Determine the [x, y] coordinate at the center of the cell enclosing the given text.  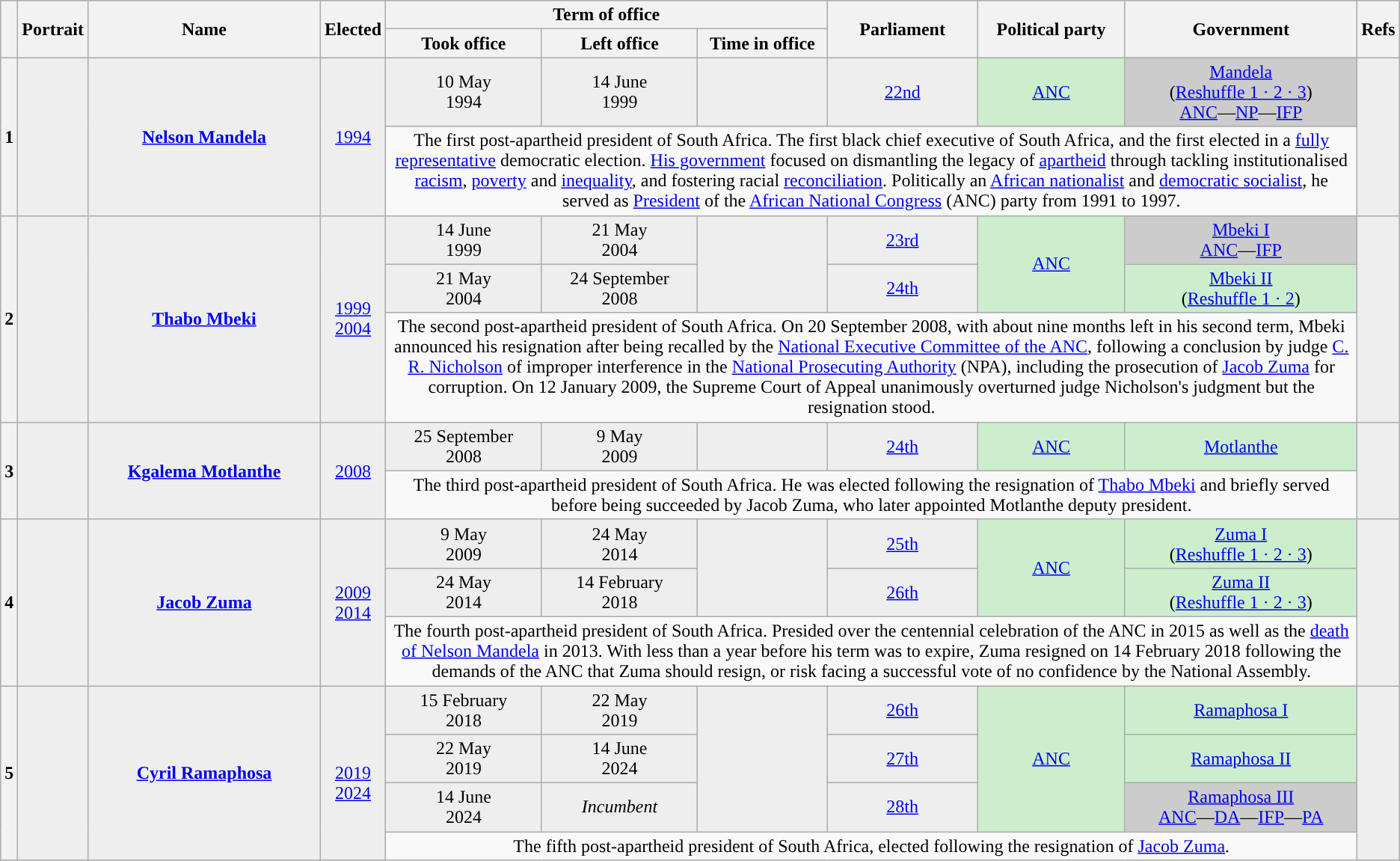
25th [902, 543]
14 February2018 [619, 592]
Ramaphosa II [1241, 759]
4 [9, 602]
20192024 [353, 772]
22nd [902, 92]
Refs [1378, 29]
5 [9, 772]
Motlanthe [1241, 446]
Mandela(Reshuffle 1 · 2 · 3)ANC—NP—IFP [1241, 92]
Portrait [53, 29]
Thabo Mbeki [203, 319]
3 [9, 471]
Parliament [902, 29]
Time in office [763, 43]
The fifth post-apartheid president of South Africa, elected following the resignation of Jacob Zuma. [872, 846]
27th [902, 759]
Government [1241, 29]
10 May1994 [464, 92]
1 [9, 136]
Zuma I(Reshuffle 1 · 2 · 3) [1241, 543]
Nelson Mandela [203, 136]
Jacob Zuma [203, 602]
2008 [353, 471]
15 February2018 [464, 709]
Zuma II(Reshuffle 1 · 2 · 3) [1241, 592]
23rd [902, 239]
19992004 [353, 319]
Ramaphosa I [1241, 709]
Cyril Ramaphosa [203, 772]
Elected [353, 29]
Kgalema Motlanthe [203, 471]
Incumbent [619, 808]
Took office [464, 43]
1994 [353, 136]
Term of office [607, 15]
Left office [619, 43]
Ramaphosa IIIANC—DA—IFP—PA [1241, 808]
25 September2008 [464, 446]
Mbeki IANC—IFP [1241, 239]
24 September2008 [619, 289]
2 [9, 319]
Political party [1051, 29]
20092014 [353, 602]
Name [203, 29]
28th [902, 808]
Mbeki II(Reshuffle 1 · 2) [1241, 289]
